Locate the cell with the specified text and output its [X, Y] center coordinate. 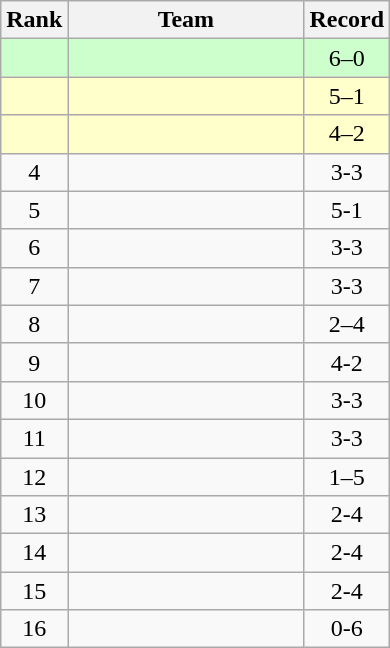
12 [34, 477]
8 [34, 324]
4-2 [347, 362]
9 [34, 362]
6 [34, 248]
11 [34, 438]
4–2 [347, 134]
Rank [34, 20]
13 [34, 515]
4 [34, 172]
1–5 [347, 477]
Record [347, 20]
15 [34, 591]
5 [34, 210]
14 [34, 553]
5-1 [347, 210]
7 [34, 286]
10 [34, 400]
6–0 [347, 58]
Team [186, 20]
5–1 [347, 96]
16 [34, 629]
2–4 [347, 324]
0-6 [347, 629]
